For the text-containing cell, return its midpoint in (x, y) coordinate format. 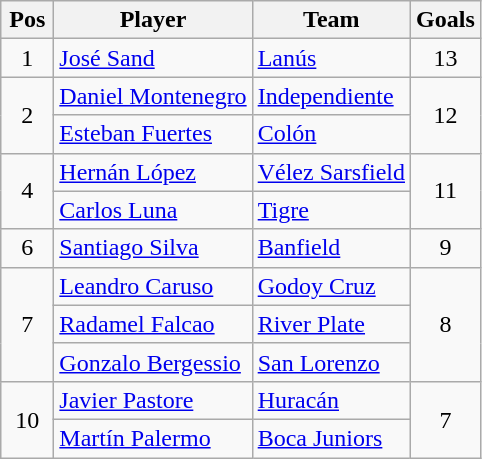
Colón (331, 134)
Carlos Luna (153, 210)
Godoy Cruz (331, 286)
Gonzalo Bergessio (153, 362)
10 (28, 419)
Pos (28, 20)
8 (446, 324)
José Sand (153, 58)
1 (28, 58)
River Plate (331, 324)
Lanús (331, 58)
Martín Palermo (153, 438)
9 (446, 248)
Huracán (331, 400)
Daniel Montenegro (153, 96)
2 (28, 115)
12 (446, 115)
Goals (446, 20)
Banfield (331, 248)
Vélez Sarsfield (331, 172)
11 (446, 191)
13 (446, 58)
Boca Juniors (331, 438)
Javier Pastore (153, 400)
Santiago Silva (153, 248)
Team (331, 20)
4 (28, 191)
Tigre (331, 210)
San Lorenzo (331, 362)
Radamel Falcao (153, 324)
Esteban Fuertes (153, 134)
Leandro Caruso (153, 286)
Hernán López (153, 172)
Player (153, 20)
Independiente (331, 96)
6 (28, 248)
